Extract the (X, Y) coordinate from the center of the cell holding the provided text.  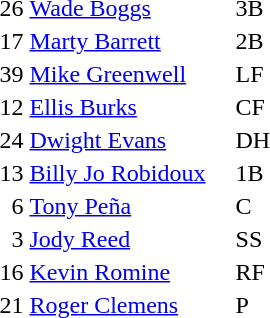
Billy Jo Robidoux (130, 173)
Jody Reed (130, 239)
Kevin Romine (130, 272)
Dwight Evans (130, 140)
Mike Greenwell (130, 74)
Marty Barrett (130, 41)
Tony Peña (130, 206)
Ellis Burks (130, 107)
